Extract the [x, y] coordinate from the center of the cell holding the provided text.  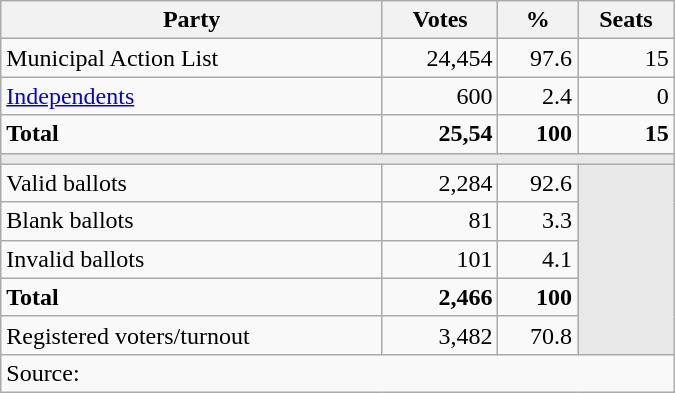
Seats [626, 20]
24,454 [440, 58]
4.1 [538, 259]
81 [440, 221]
Blank ballots [192, 221]
3.3 [538, 221]
3,482 [440, 335]
600 [440, 96]
Invalid ballots [192, 259]
2,284 [440, 183]
Registered voters/turnout [192, 335]
Source: [338, 373]
101 [440, 259]
Votes [440, 20]
2.4 [538, 96]
92.6 [538, 183]
70.8 [538, 335]
Party [192, 20]
25,54 [440, 134]
Municipal Action List [192, 58]
Independents [192, 96]
97.6 [538, 58]
0 [626, 96]
2,466 [440, 297]
Valid ballots [192, 183]
% [538, 20]
